Extract the (X, Y) coordinate from the center of the cell holding the provided text.  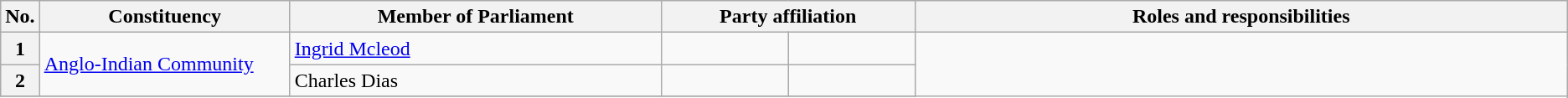
No. (20, 17)
Charles Dias (476, 80)
Party affiliation (787, 17)
Anglo-Indian Community (164, 64)
1 (20, 49)
2 (20, 80)
Constituency (164, 17)
Roles and responsibilities (1241, 17)
Ingrid Mcleod (476, 49)
Member of Parliament (476, 17)
